Identify which cell holds the provided text, then report its [x, y] central coordinate. 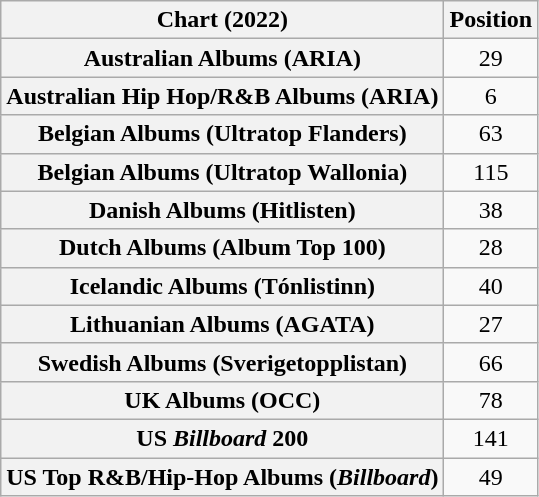
Australian Hip Hop/R&B Albums (ARIA) [222, 96]
141 [491, 438]
63 [491, 134]
US Billboard 200 [222, 438]
6 [491, 96]
Danish Albums (Hitlisten) [222, 210]
78 [491, 400]
Dutch Albums (Album Top 100) [222, 248]
Swedish Albums (Sverigetopplistan) [222, 362]
Icelandic Albums (Tónlistinn) [222, 286]
29 [491, 58]
UK Albums (OCC) [222, 400]
Position [491, 20]
115 [491, 172]
27 [491, 324]
66 [491, 362]
US Top R&B/Hip-Hop Albums (Billboard) [222, 477]
Belgian Albums (Ultratop Wallonia) [222, 172]
Belgian Albums (Ultratop Flanders) [222, 134]
49 [491, 477]
Australian Albums (ARIA) [222, 58]
40 [491, 286]
Chart (2022) [222, 20]
Lithuanian Albums (AGATA) [222, 324]
38 [491, 210]
28 [491, 248]
